Search for the cell housing the specified text and yield its [x, y] center coordinate. 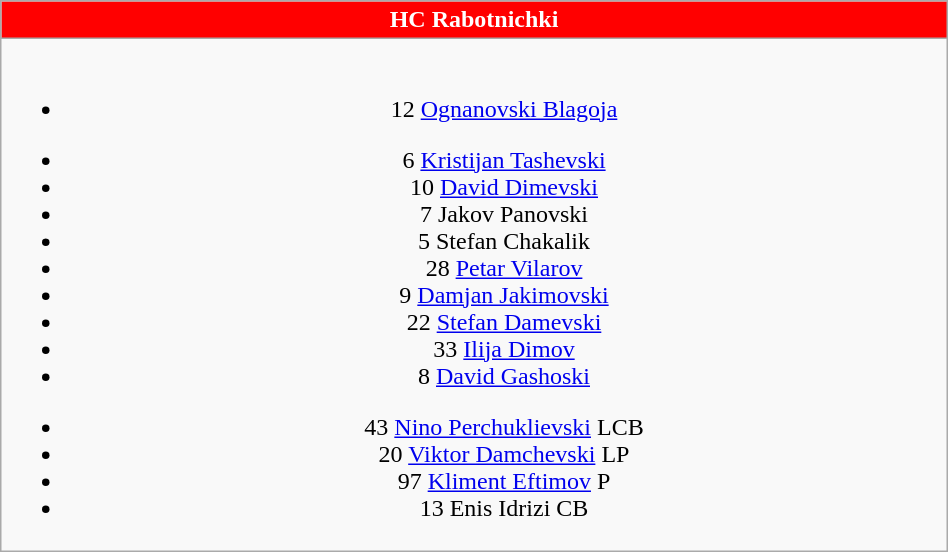
HC Rabotnichki [474, 20]
